Provide the [x, y] coordinate of the cell's center where the given text is located.  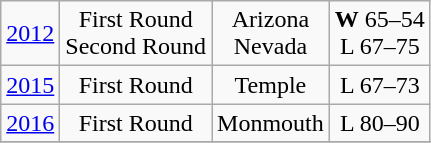
2012 [30, 34]
2015 [30, 85]
ArizonaNevada [271, 34]
First RoundSecond Round [136, 34]
W 65–54L 67–75 [380, 34]
2016 [30, 123]
Monmouth [271, 123]
L 80–90 [380, 123]
L 67–73 [380, 85]
Temple [271, 85]
